Return the [X, Y] coordinate for the center point of the cell that contains the specified text.  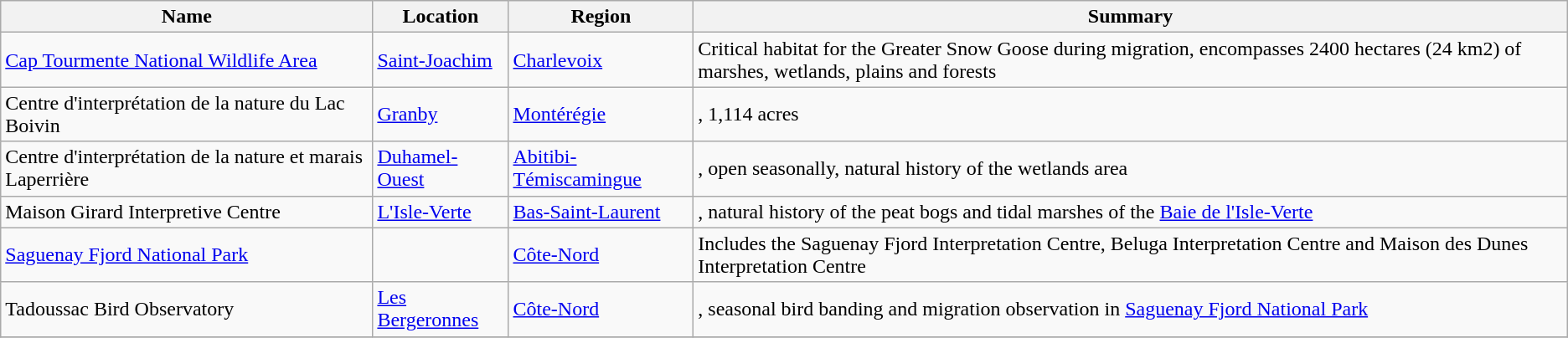
Cap Tourmente National Wildlife Area [187, 60]
L'Isle-Verte [441, 212]
, seasonal bird banding and migration observation in Saguenay Fjord National Park [1131, 310]
Maison Girard Interpretive Centre [187, 212]
Centre d'interprétation de la nature et marais Laperrière [187, 169]
Saint-Joachim [441, 60]
Bas-Saint-Laurent [601, 212]
Duhamel-Ouest [441, 169]
, natural history of the peat bogs and tidal marshes of the Baie de l'Isle-Verte [1131, 212]
Charlevoix [601, 60]
Tadoussac Bird Observatory [187, 310]
Saguenay Fjord National Park [187, 254]
Summary [1131, 17]
Name [187, 17]
Abitibi-Témiscamingue [601, 169]
Granby [441, 114]
, open seasonally, natural history of the wetlands area [1131, 169]
Centre d'interprétation de la nature du Lac Boivin [187, 114]
, 1,114 acres [1131, 114]
Montérégie [601, 114]
Includes the Saguenay Fjord Interpretation Centre, Beluga Interpretation Centre and Maison des Dunes Interpretation Centre [1131, 254]
Critical habitat for the Greater Snow Goose during migration, encompasses 2400 hectares (24 km2) of marshes, wetlands, plains and forests [1131, 60]
Region [601, 17]
Les Bergeronnes [441, 310]
Location [441, 17]
